Output the (X, Y) coordinate of the center of the cell containing the given text.  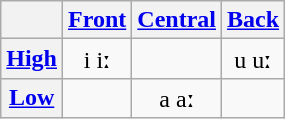
a aː (177, 98)
Back (254, 20)
i iː (98, 59)
Central (177, 20)
High (32, 59)
Front (98, 20)
Low (32, 98)
u uː (254, 59)
